Pinpoint the cell where the given text exists, returning its (X, Y) midpoint coordinate. 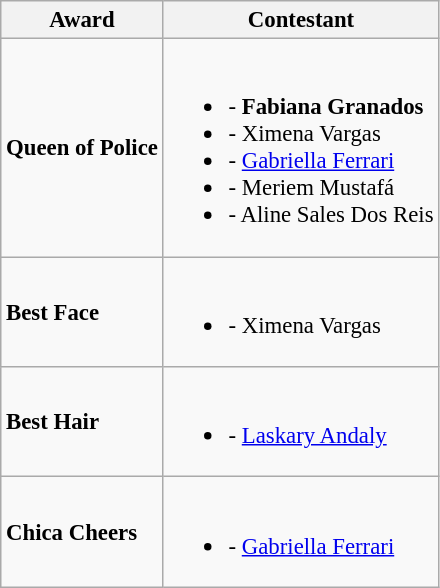
Contestant (301, 20)
Award (82, 20)
- Gabriella Ferrari (301, 532)
Best Hair (82, 422)
Best Face (82, 312)
- Laskary Andaly (301, 422)
Queen of Police (82, 148)
- Ximena Vargas (301, 312)
- Fabiana Granados - Ximena Vargas - Gabriella Ferrari - Meriem Mustafá - Aline Sales Dos Reis (301, 148)
Chica Cheers (82, 532)
